Detect which cell encompasses the target text, then output its [X, Y] center coordinate. 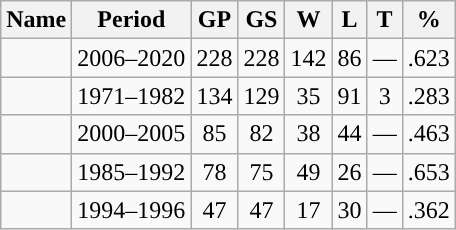
.283 [428, 96]
129 [262, 96]
3 [384, 96]
1994–1996 [132, 210]
1985–1992 [132, 172]
.362 [428, 210]
75 [262, 172]
T [384, 20]
86 [350, 58]
L [350, 20]
.623 [428, 58]
38 [308, 134]
142 [308, 58]
85 [214, 134]
35 [308, 96]
W [308, 20]
26 [350, 172]
GS [262, 20]
1971–1982 [132, 96]
82 [262, 134]
30 [350, 210]
49 [308, 172]
.463 [428, 134]
Period [132, 20]
44 [350, 134]
2000–2005 [132, 134]
Name [36, 20]
91 [350, 96]
17 [308, 210]
2006–2020 [132, 58]
.653 [428, 172]
78 [214, 172]
% [428, 20]
GP [214, 20]
134 [214, 96]
